Extract the [x, y] coordinate from the center of the cell holding the provided text.  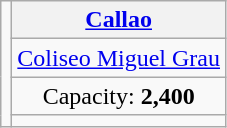
Coliseo Miguel Grau [119, 58]
Callao [119, 20]
Capacity: 2,400 [119, 96]
